Pinpoint the cell where the given text exists, returning its [X, Y] midpoint coordinate. 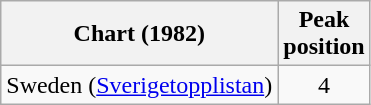
Sweden (Sverigetopplistan) [140, 85]
Chart (1982) [140, 34]
4 [324, 85]
Peakposition [324, 34]
